From the cell containing the given text, extract its center point as (X, Y) coordinate. 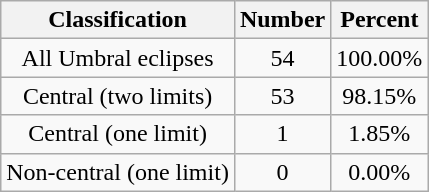
1.85% (380, 134)
Classification (118, 20)
Non-central (one limit) (118, 172)
54 (282, 58)
100.00% (380, 58)
All Umbral eclipses (118, 58)
98.15% (380, 96)
1 (282, 134)
Central (two limits) (118, 96)
Percent (380, 20)
53 (282, 96)
Number (282, 20)
0.00% (380, 172)
0 (282, 172)
Central (one limit) (118, 134)
